Determine the [x, y] coordinate at the center of the cell enclosing the given text.  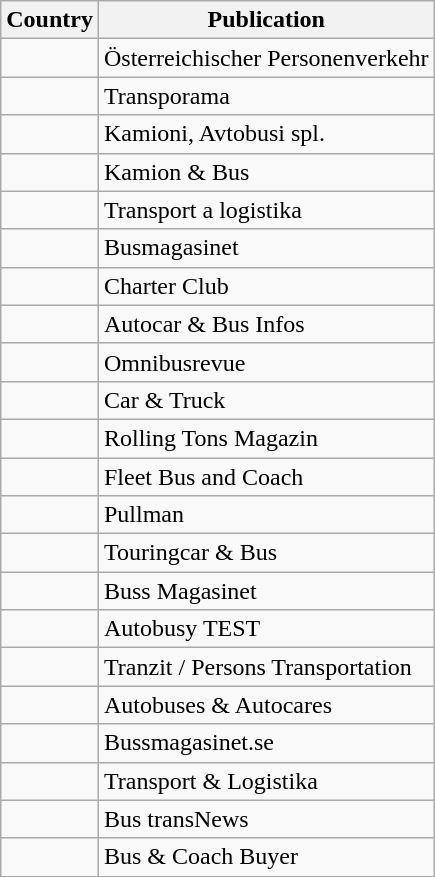
Autocar & Bus Infos [266, 324]
Pullman [266, 515]
Kamioni, Avtobusi spl. [266, 134]
Rolling Tons Magazin [266, 438]
Country [50, 20]
Autobuses & Autocares [266, 705]
Publication [266, 20]
Touringcar & Bus [266, 553]
Buss Magasinet [266, 591]
Autobusy TEST [266, 629]
Transport a logistika [266, 210]
Bus & Coach Buyer [266, 857]
Charter Club [266, 286]
Bussmagasinet.se [266, 743]
Tranzit / Persons Transportation [266, 667]
Österreichischer Personenverkehr [266, 58]
Bus transNews [266, 819]
Omnibusrevue [266, 362]
Busmagasinet [266, 248]
Transporama [266, 96]
Fleet Bus and Coach [266, 477]
Transport & Logistika [266, 781]
Kamion & Bus [266, 172]
Car & Truck [266, 400]
